Capture the cell that displays the provided text and extract its (X, Y) central coordinate. 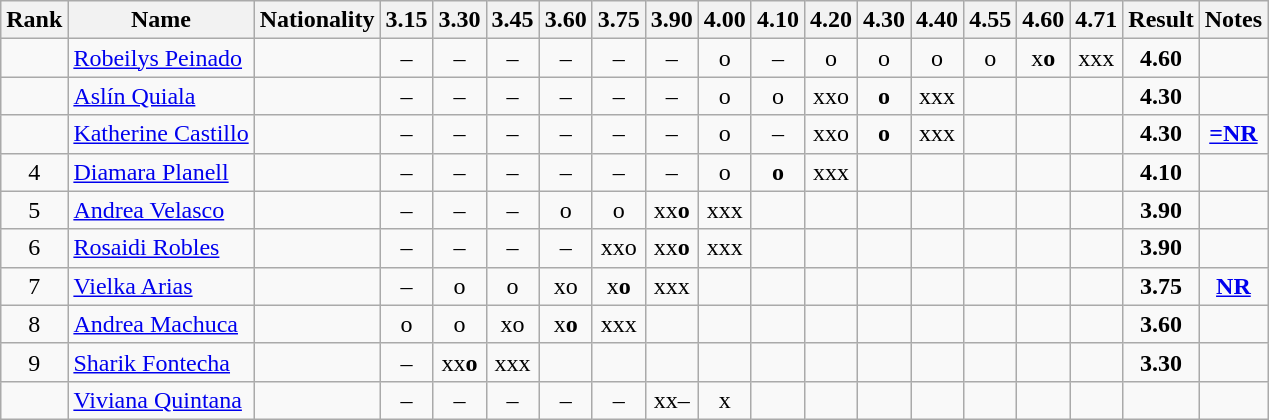
Nationality (317, 20)
NR (1233, 286)
Rosaidi Robles (161, 248)
Katherine Castillo (161, 134)
4.40 (938, 20)
Aslín Quiala (161, 96)
8 (34, 324)
4.20 (830, 20)
3.15 (406, 20)
4.71 (1096, 20)
Andrea Velasco (161, 210)
=NR (1233, 134)
5 (34, 210)
Vielka Arias (161, 286)
Viviana Quintana (161, 400)
Robeilys Peinado (161, 58)
x (724, 400)
9 (34, 362)
4.55 (990, 20)
6 (34, 248)
7 (34, 286)
Name (161, 20)
4 (34, 172)
4.00 (724, 20)
Result (1161, 20)
Sharik Fontecha (161, 362)
Andrea Machuca (161, 324)
Diamara Planell (161, 172)
Rank (34, 20)
3.45 (512, 20)
Notes (1233, 20)
xx– (672, 400)
